Provide the (X, Y) coordinate of the cell's center where the given text is located.  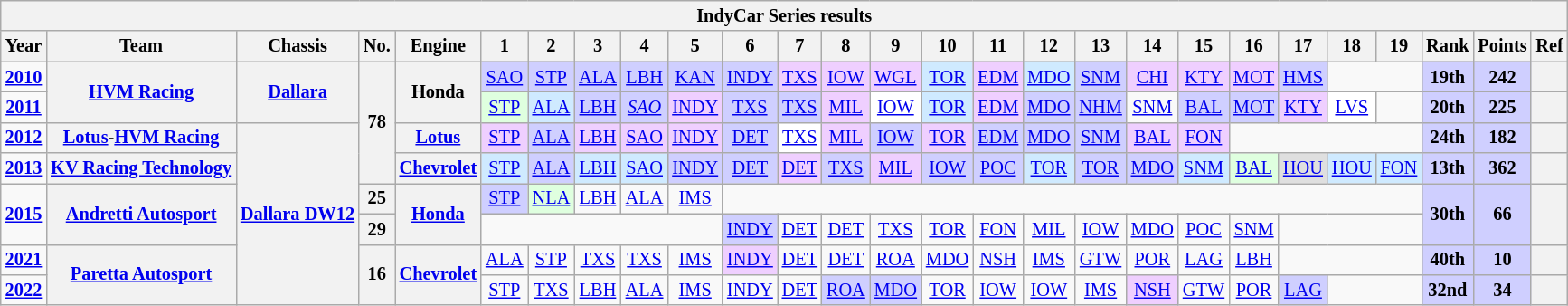
Paretta Autosport (141, 275)
No. (377, 46)
Rank (1447, 46)
2010 (24, 77)
Lotus-HVM Racing (141, 138)
34 (1502, 290)
2011 (24, 107)
9 (895, 46)
78 (377, 123)
2012 (24, 138)
2022 (24, 290)
2015 (24, 214)
17 (1303, 46)
13 (1100, 46)
40th (1447, 260)
242 (1502, 77)
KAN (694, 77)
225 (1502, 107)
4 (645, 46)
Engine (438, 46)
30th (1447, 214)
Andretti Autosport (141, 214)
NHM (1100, 107)
Dallara DW12 (298, 214)
19 (1399, 46)
Year (24, 46)
IndyCar Series results (785, 15)
1 (505, 46)
Ref (1549, 46)
32nd (1447, 290)
2013 (24, 168)
Points (1502, 46)
Team (141, 46)
15 (1204, 46)
2021 (24, 260)
20th (1447, 107)
66 (1502, 214)
HVM Racing (141, 92)
WGL (895, 77)
182 (1502, 138)
29 (377, 229)
KV Racing Technology (141, 168)
LVS (1352, 107)
8 (846, 46)
18 (1352, 46)
7 (799, 46)
24th (1447, 138)
CHI (1152, 77)
362 (1502, 168)
12 (1049, 46)
19th (1447, 77)
13th (1447, 168)
25 (377, 198)
5 (694, 46)
11 (998, 46)
Chassis (298, 46)
2 (552, 46)
Dallara (298, 92)
3 (598, 46)
6 (751, 46)
14 (1152, 46)
Lotus (438, 138)
HMS (1303, 77)
NLA (552, 198)
